Extract the [x, y] coordinate from the center of the cell holding the provided text.  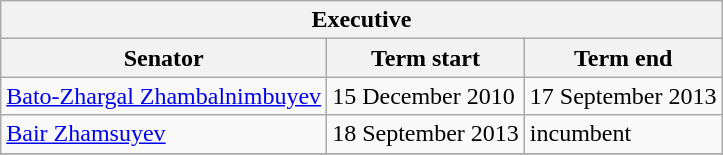
15 December 2010 [426, 96]
Senator [164, 58]
Bato-Zhargal Zhambalnimbuyev [164, 96]
Term start [426, 58]
18 September 2013 [426, 134]
Term end [623, 58]
Bair Zhamsuyev [164, 134]
incumbent [623, 134]
17 September 2013 [623, 96]
Executive [362, 20]
